Return (x, y) of the center of cell containing provided text 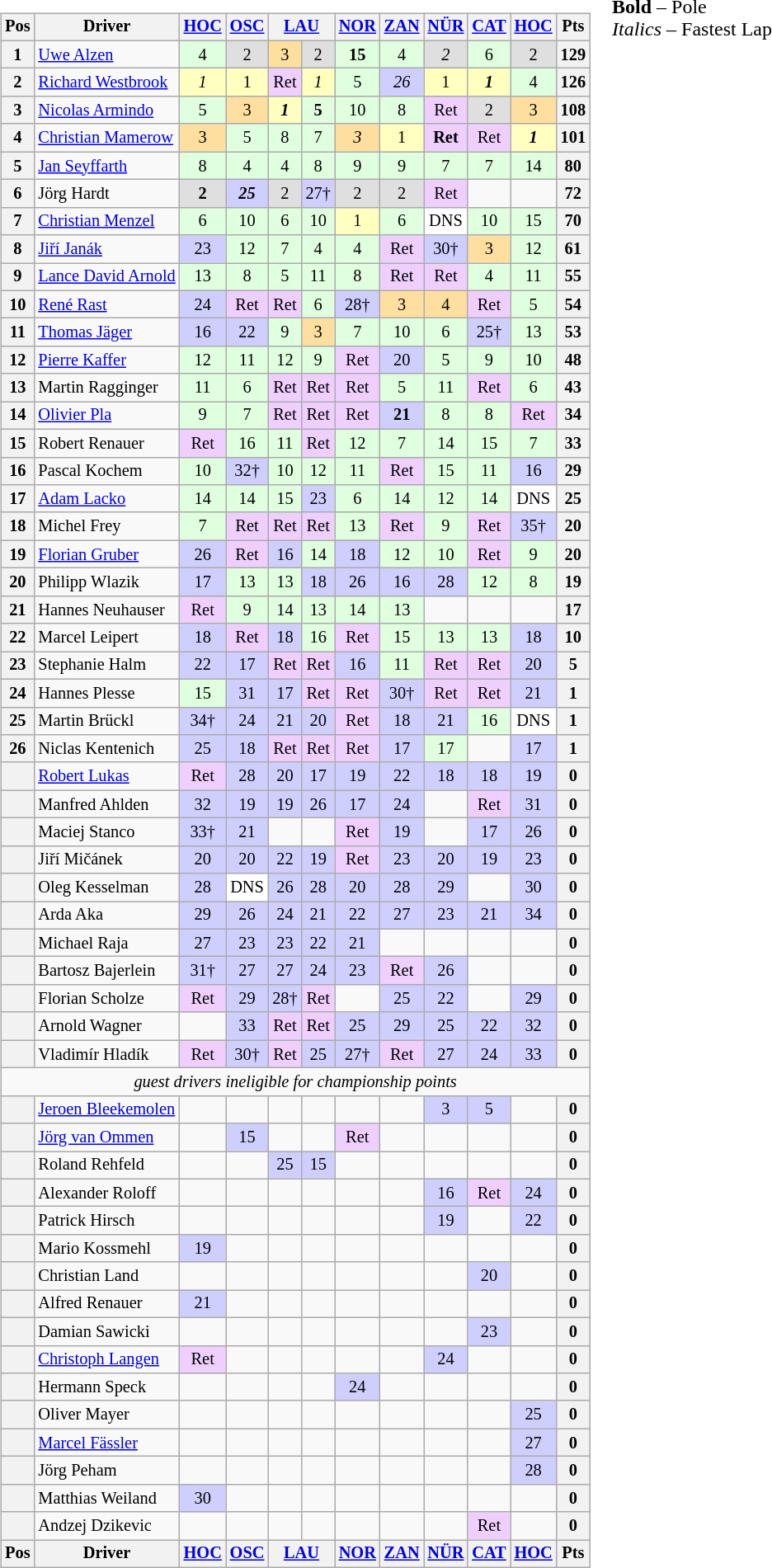
René Rast (106, 304)
guest drivers ineligible for championship points (295, 1082)
Martin Ragginger (106, 388)
Vladimír Hladík (106, 1054)
Uwe Alzen (106, 54)
43 (573, 388)
129 (573, 54)
108 (573, 111)
Florian Gruber (106, 554)
Thomas Jäger (106, 332)
Christian Land (106, 1276)
80 (573, 166)
Arnold Wagner (106, 1026)
126 (573, 82)
25† (488, 332)
Niclas Kentenich (106, 749)
Patrick Hirsch (106, 1221)
Richard Westbrook (106, 82)
Martin Brückl (106, 721)
Andzej Dzikevic (106, 1526)
Nicolas Armindo (106, 111)
72 (573, 194)
Jiří Janák (106, 249)
Lance David Arnold (106, 277)
Bartosz Bajerlein (106, 971)
70 (573, 221)
Matthias Weiland (106, 1498)
Christian Mamerow (106, 138)
Christian Menzel (106, 221)
Oleg Kesselman (106, 888)
Pierre Kaffer (106, 360)
Christoph Langen (106, 1359)
34† (203, 721)
101 (573, 138)
Pascal Kochem (106, 471)
Hannes Neuhauser (106, 610)
Robert Lukas (106, 776)
Maciej Stanco (106, 832)
Jörg Hardt (106, 194)
Damian Sawicki (106, 1331)
Alexander Roloff (106, 1193)
Stephanie Halm (106, 666)
Florian Scholze (106, 999)
32† (247, 471)
33† (203, 832)
Jan Seyffarth (106, 166)
Adam Lacko (106, 499)
54 (573, 304)
Philipp Wlazik (106, 582)
Hermann Speck (106, 1387)
Jeroen Bleekemolen (106, 1109)
Manfred Ahlden (106, 804)
Oliver Mayer (106, 1415)
Alfred Renauer (106, 1304)
61 (573, 249)
55 (573, 277)
Michel Frey (106, 526)
Jiří Mičánek (106, 859)
Roland Rehfeld (106, 1165)
48 (573, 360)
Marcel Leipert (106, 638)
Arda Aka (106, 916)
31† (203, 971)
Jörg Peham (106, 1471)
35† (534, 526)
Michael Raja (106, 943)
Marcel Fässler (106, 1443)
Hannes Plesse (106, 693)
Olivier Pla (106, 416)
Mario Kossmehl (106, 1249)
53 (573, 332)
Jörg van Ommen (106, 1137)
Robert Renauer (106, 443)
